Determine the [x, y] coordinate at the center of the cell enclosing the given text.  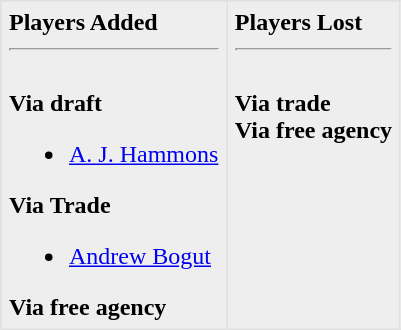
Players Added Via draftA. J. HammonsVia TradeAndrew BogutVia free agency [114, 165]
Players Lost Via tradeVia free agency [314, 165]
